Extract the (X, Y) coordinate from the center of the cell holding the provided text.  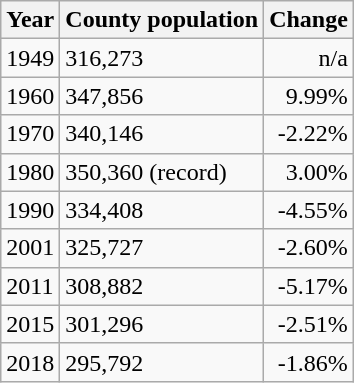
3.00% (309, 172)
2011 (30, 286)
-1.86% (309, 362)
Year (30, 20)
325,727 (162, 248)
316,273 (162, 58)
1990 (30, 210)
301,296 (162, 324)
-2.60% (309, 248)
1970 (30, 134)
347,856 (162, 96)
-5.17% (309, 286)
334,408 (162, 210)
-2.22% (309, 134)
1980 (30, 172)
350,360 (record) (162, 172)
2018 (30, 362)
1949 (30, 58)
-2.51% (309, 324)
340,146 (162, 134)
295,792 (162, 362)
n/a (309, 58)
County population (162, 20)
1960 (30, 96)
2015 (30, 324)
2001 (30, 248)
308,882 (162, 286)
9.99% (309, 96)
-4.55% (309, 210)
Change (309, 20)
